Extract the (x, y) coordinate from the center of the cell holding the provided text.  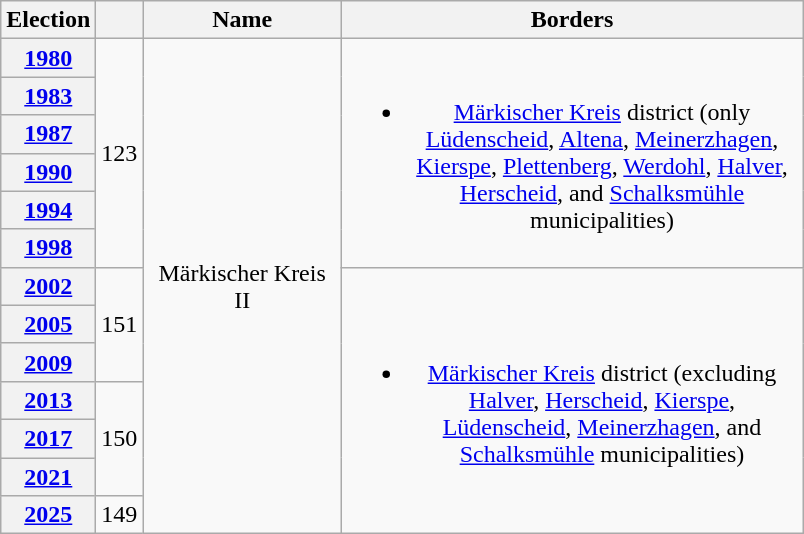
123 (120, 153)
1990 (48, 172)
2013 (48, 400)
1983 (48, 96)
2021 (48, 477)
149 (120, 515)
151 (120, 324)
Märkischer Kreis district (excluding Halver, Herscheid, Kierspe, Lüdenscheid, Meinerzhagen, and Schalksmühle municipalities) (572, 400)
2005 (48, 324)
Märkischer Kreis II (242, 286)
Name (242, 20)
1994 (48, 210)
2009 (48, 362)
1980 (48, 58)
1987 (48, 134)
2025 (48, 515)
1998 (48, 248)
Election (48, 20)
2002 (48, 286)
Borders (572, 20)
2017 (48, 438)
150 (120, 438)
Märkischer Kreis district (only Lüdenscheid, Altena, Meinerzhagen, Kierspe, Plettenberg, Werdohl, Halver, Herscheid, and Schalksmühle municipalities) (572, 153)
